Extract the (X, Y) coordinate from the center of the cell holding the provided text.  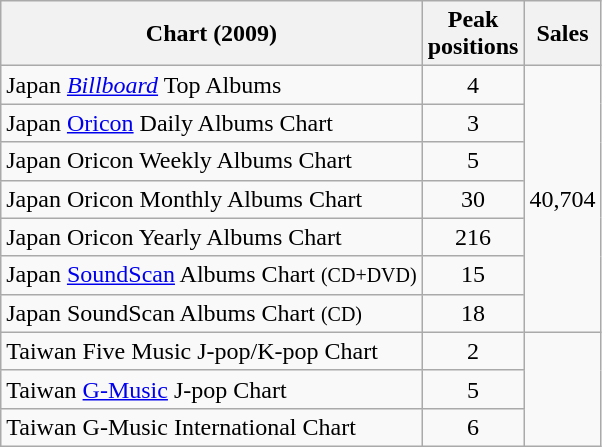
30 (473, 199)
Japan Oricon Monthly Albums Chart (212, 199)
2 (473, 351)
Taiwan Five Music J-pop/K-pop Chart (212, 351)
Japan Billboard Top Albums (212, 85)
Japan Oricon Yearly Albums Chart (212, 237)
Japan SoundScan Albums Chart (CD) (212, 313)
Taiwan G-Music J-pop Chart (212, 389)
Sales (562, 34)
Japan Oricon Weekly Albums Chart (212, 161)
Japan Oricon Daily Albums Chart (212, 123)
Taiwan G-Music International Chart (212, 427)
15 (473, 275)
Japan SoundScan Albums Chart (CD+DVD) (212, 275)
Chart (2009) (212, 34)
40,704 (562, 199)
216 (473, 237)
6 (473, 427)
18 (473, 313)
3 (473, 123)
4 (473, 85)
Peakpositions (473, 34)
